Output the (X, Y) coordinate of the center of the cell containing the given text.  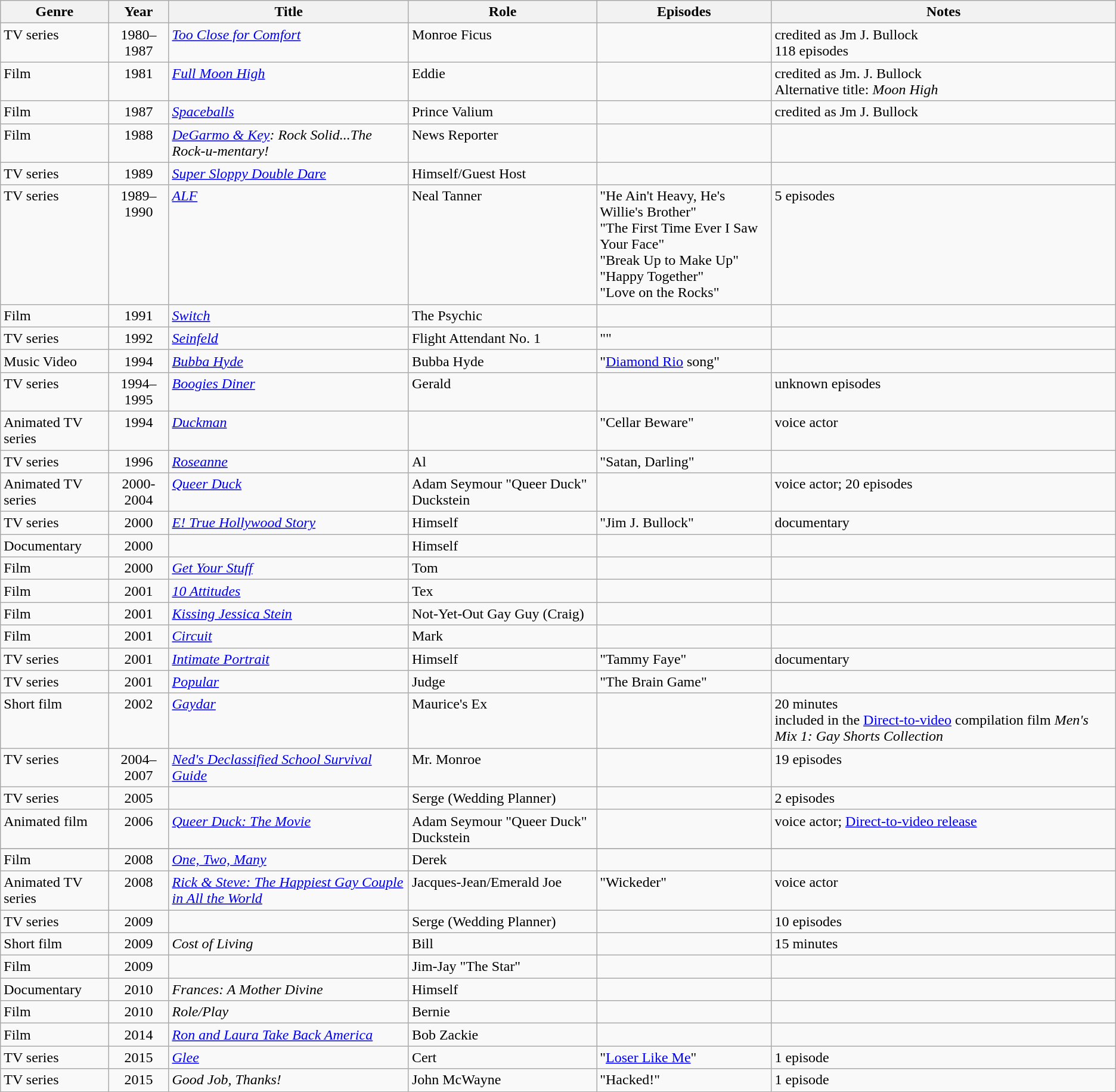
1988 (138, 143)
Maurice's Ex (502, 720)
20 minutes included in the Direct-to-video compilation film Men's Mix 1: Gay Shorts Collection (943, 720)
Good Job, Thanks! (289, 1080)
Full Moon High (289, 81)
One, Two, Many (289, 859)
E! True Hollywood Story (289, 523)
Boogies Diner (289, 391)
Neal Tanner (502, 245)
Mr. Monroe (502, 767)
Kissing Jessica Stein (289, 614)
1992 (138, 338)
Switch (289, 315)
Gaydar (289, 720)
15 minutes (943, 944)
2014 (138, 1035)
Role (502, 12)
10 episodes (943, 921)
Duckman (289, 431)
2004–2007 (138, 767)
Al (502, 461)
Title (289, 12)
Queer Duck: The Movie (289, 829)
1987 (138, 112)
19 episodes (943, 767)
1996 (138, 461)
Himself/Guest Host (502, 174)
Flight Attendant No. 1 (502, 338)
Derek (502, 859)
DeGarmo & Key: Rock Solid...The Rock-u-mentary! (289, 143)
Prince Valium (502, 112)
Monroe Ficus (502, 43)
credited as Jm. J. BullockAlternative title: Moon High (943, 81)
Too Close for Comfort (289, 43)
Tex (502, 591)
1981 (138, 81)
2 episodes (943, 798)
Roseanne (289, 461)
"Satan, Darling" (684, 461)
10 Attitudes (289, 591)
Frances: A Mother Divine (289, 989)
"" (684, 338)
Notes (943, 12)
credited as Jm J. Bullock118 episodes (943, 43)
"Diamond Rio song" (684, 361)
Rick & Steve: The Happiest Gay Couple in All the World (289, 890)
News Reporter (502, 143)
Eddie (502, 81)
1980–1987 (138, 43)
Circuit (289, 636)
"Jim J. Bullock" (684, 523)
"Wickeder" (684, 890)
Music Video (55, 361)
The Psychic (502, 315)
Bernie (502, 1012)
Not-Yet-Out Gay Guy (Craig) (502, 614)
Episodes (684, 12)
Animated film (55, 829)
voice actor; Direct-to-video release (943, 829)
Year (138, 12)
Cost of Living (289, 944)
John McWayne (502, 1080)
Bob Zackie (502, 1035)
Glee (289, 1057)
Gerald (502, 391)
2002 (138, 720)
2005 (138, 798)
Mark (502, 636)
Role/Play (289, 1012)
2000-2004 (138, 493)
"Cellar Beware" (684, 431)
"Loser Like Me" (684, 1057)
Cert (502, 1057)
"Hacked!" (684, 1080)
Genre (55, 12)
Jim-Jay "The Star" (502, 967)
Jacques-Jean/Emerald Joe (502, 890)
1994–1995 (138, 391)
Seinfeld (289, 338)
Spaceballs (289, 112)
1991 (138, 315)
Popular (289, 682)
Tom (502, 568)
Get Your Stuff (289, 568)
1989–1990 (138, 245)
ALF (289, 245)
Bill (502, 944)
Queer Duck (289, 493)
credited as Jm J. Bullock (943, 112)
"He Ain't Heavy, He's Willie's Brother" "The First Time Ever I Saw Your Face" "Break Up to Make Up" "Happy Together" "Love on the Rocks" (684, 245)
voice actor; 20 episodes (943, 493)
Judge (502, 682)
Super Sloppy Double Dare (289, 174)
2006 (138, 829)
Ron and Laura Take Back America (289, 1035)
1989 (138, 174)
Ned's Declassified School Survival Guide (289, 767)
"The Brain Game" (684, 682)
5 episodes (943, 245)
unknown episodes (943, 391)
Intimate Portrait (289, 659)
"Tammy Faye" (684, 659)
